Capture the cell that displays the provided text and extract its [X, Y] central coordinate. 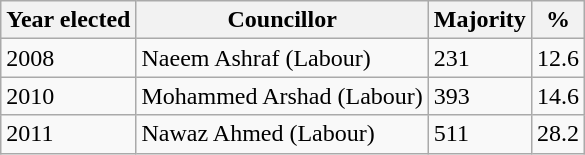
Nawaz Ahmed (Labour) [282, 134]
2010 [68, 96]
Majority [480, 20]
% [558, 20]
2011 [68, 134]
Naeem Ashraf (Labour) [282, 58]
28.2 [558, 134]
14.6 [558, 96]
12.6 [558, 58]
231 [480, 58]
511 [480, 134]
393 [480, 96]
2008 [68, 58]
Year elected [68, 20]
Councillor [282, 20]
Mohammed Arshad (Labour) [282, 96]
